Scan for the cell matching the given text and deliver its [X, Y] coordinate at center. 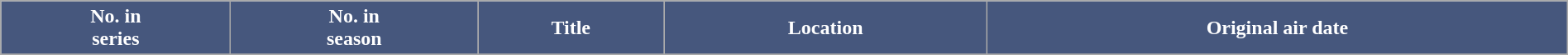
Title [571, 28]
No. inseries [116, 28]
Location [825, 28]
No. inseason [354, 28]
Original air date [1278, 28]
